Identify which cell holds the provided text, then report its (X, Y) central coordinate. 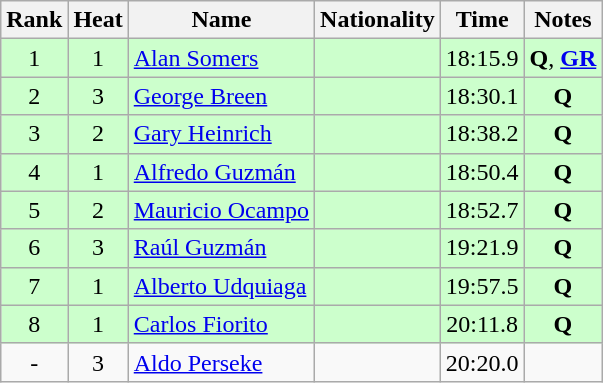
Raúl Guzmán (221, 248)
18:50.4 (482, 172)
Mauricio Ocampo (221, 210)
18:30.1 (482, 96)
4 (34, 172)
6 (34, 248)
Notes (563, 20)
Rank (34, 20)
Name (221, 20)
19:21.9 (482, 248)
5 (34, 210)
- (34, 362)
Alfredo Guzmán (221, 172)
Q, GR (563, 58)
19:57.5 (482, 286)
8 (34, 324)
18:15.9 (482, 58)
Aldo Perseke (221, 362)
7 (34, 286)
Gary Heinrich (221, 134)
20:20.0 (482, 362)
Alberto Udquiaga (221, 286)
Time (482, 20)
18:52.7 (482, 210)
20:11.8 (482, 324)
Heat (98, 20)
Alan Somers (221, 58)
George Breen (221, 96)
Nationality (378, 20)
Carlos Fiorito (221, 324)
18:38.2 (482, 134)
